Capture the cell that displays the provided text and extract its [X, Y] central coordinate. 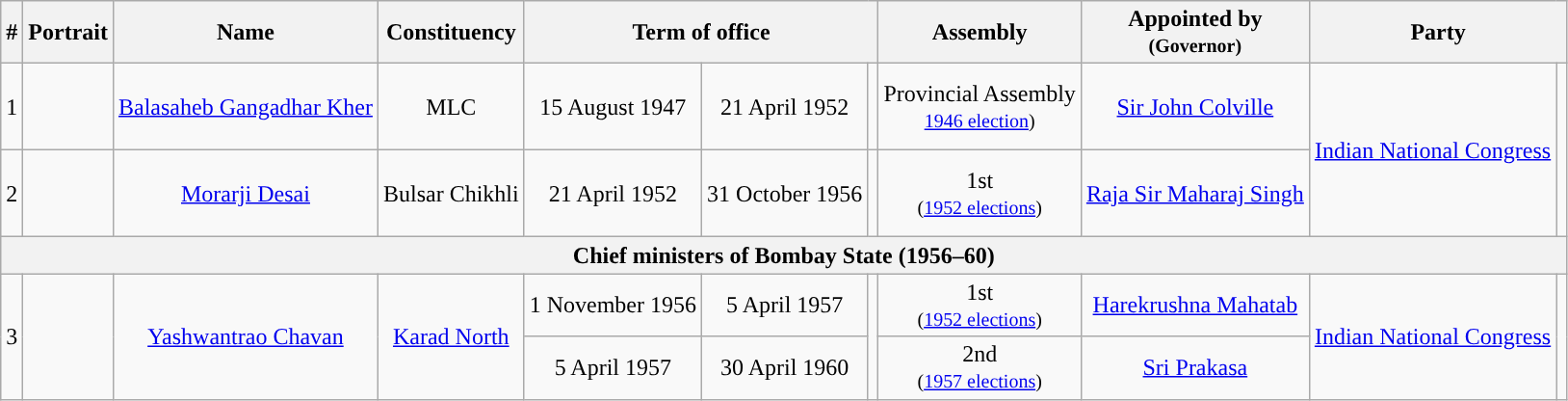
Sir John Colville [1194, 107]
Sri Prakasa [1194, 368]
Chief ministers of Bombay State (1956–60) [784, 255]
3 [12, 336]
Constituency [451, 33]
Karad North [451, 336]
Yashwantrao Chavan [245, 336]
2nd(1957 elections) [980, 368]
Provincial Assembly1946 election) [980, 107]
Name [245, 33]
Bulsar Chikhli [451, 194]
Raja Sir Maharaj Singh [1194, 194]
15 August 1947 [613, 107]
Portrait [68, 33]
# [12, 33]
Term of office [701, 33]
2 [12, 194]
Harekrushna Mahatab [1194, 305]
Party [1437, 33]
Balasaheb Gangadhar Kher [245, 107]
Assembly [980, 33]
Morarji Desai [245, 194]
1 [12, 107]
30 April 1960 [785, 368]
MLC [451, 107]
1 November 1956 [613, 305]
31 October 1956 [785, 194]
Appointed by(Governor) [1194, 33]
